Return [X, Y] of the center of cell containing provided text 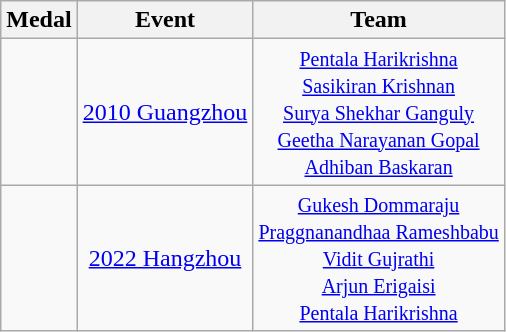
Event [165, 20]
2022 Hangzhou [165, 258]
2010 Guangzhou [165, 112]
Gukesh DommarajuPraggnanandhaa RameshbabuVidit GujrathiArjun ErigaisiPentala Harikrishna [378, 258]
Pentala HarikrishnaSasikiran KrishnanSurya Shekhar GangulyGeetha Narayanan GopalAdhiban Baskaran [378, 112]
Medal [39, 20]
Team [378, 20]
